Determine the [X, Y] coordinate at the center of the cell enclosing the given text.  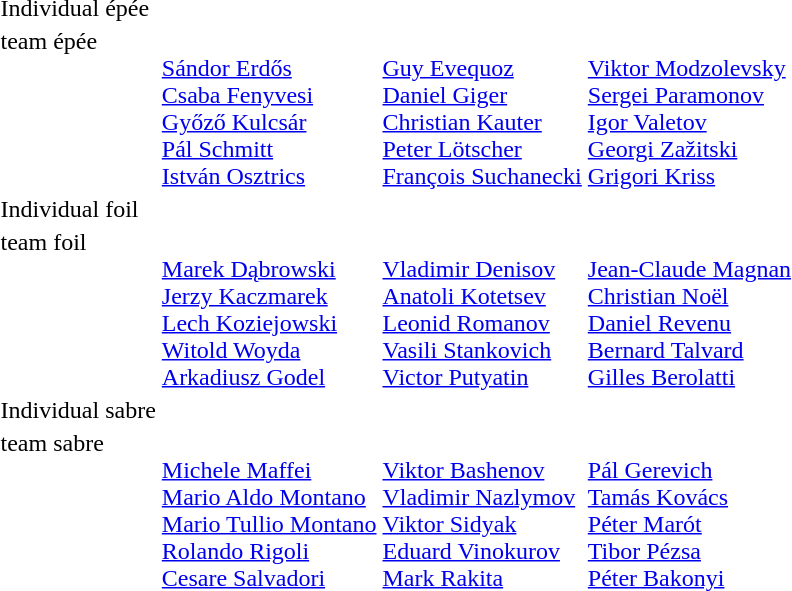
Marek DąbrowskiJerzy KaczmarekLech KoziejowskiWitold WoydaArkadiusz Godel [269, 310]
Jean-Claude MagnanChristian NoëlDaniel RevenuBernard TalvardGilles Berolatti [689, 310]
Viktor ModzolevskySergei ParamonovIgor ValetovGeorgi ZažitskiGrigori Kriss [689, 108]
Sándor ErdősCsaba FenyvesiGyőző KulcsárPál SchmittIstván Osztrics [269, 108]
Guy EvequozDaniel GigerChristian KauterPeter LötscherFrançois Suchanecki [482, 108]
Vladimir DenisovAnatoli KotetsevLeonid RomanovVasili StankovichVictor Putyatin [482, 310]
